Provide the (x, y) coordinate of the cell's center where the given text is located.  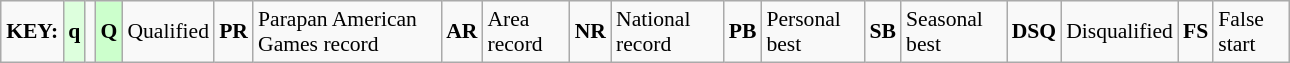
NR (590, 32)
National record (668, 32)
Q (108, 32)
DSQ (1034, 32)
Personal best (812, 32)
False start (1251, 32)
Parapan American Games record (347, 32)
Area record (526, 32)
FS (1196, 32)
Qualified (168, 32)
AR (462, 32)
Seasonal best (954, 32)
PR (234, 32)
SB (884, 32)
q (74, 32)
KEY: (32, 32)
Disqualified (1120, 32)
PB (743, 32)
